Search for the cell housing the specified text and yield its [x, y] center coordinate. 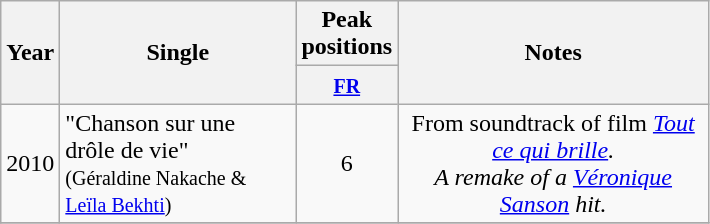
Single [178, 52]
Year [30, 52]
6 [347, 164]
From soundtrack of film Tout ce qui brille. A remake of a Véronique Sanson hit. [554, 164]
"Chanson sur une drôle de vie" (Géraldine Nakache & Leïla Bekhti) [178, 164]
Peak positions [347, 34]
2010 [30, 164]
FR [347, 85]
Notes [554, 52]
